Capture the cell that displays the provided text and extract its [X, Y] central coordinate. 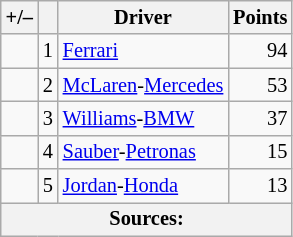
McLaren-Mercedes [143, 85]
Williams-BMW [143, 118]
5 [48, 186]
1 [48, 51]
3 [48, 118]
15 [260, 152]
94 [260, 51]
Jordan-Honda [143, 186]
4 [48, 152]
2 [48, 85]
Driver [143, 17]
Sources: [147, 219]
Sauber-Petronas [143, 152]
Ferrari [143, 51]
+/– [20, 17]
53 [260, 85]
13 [260, 186]
37 [260, 118]
Points [260, 17]
